Search for the cell housing the specified text and yield its (x, y) center coordinate. 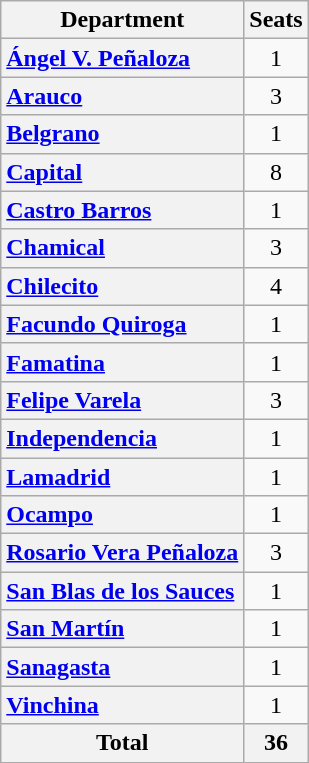
Chilecito (122, 286)
Ángel V. Peñaloza (122, 58)
Belgrano (122, 134)
8 (276, 172)
Total (122, 743)
Sanagasta (122, 667)
4 (276, 286)
San Martín (122, 629)
Felipe Varela (122, 400)
Department (122, 20)
Seats (276, 20)
Rosario Vera Peñaloza (122, 553)
Independencia (122, 438)
Chamical (122, 248)
Vinchina (122, 705)
Castro Barros (122, 210)
36 (276, 743)
Arauco (122, 96)
Lamadrid (122, 477)
Ocampo (122, 515)
Capital (122, 172)
Facundo Quiroga (122, 324)
Famatina (122, 362)
San Blas de los Sauces (122, 591)
